Provide the [X, Y] coordinate of the cell's center where the given text is located.  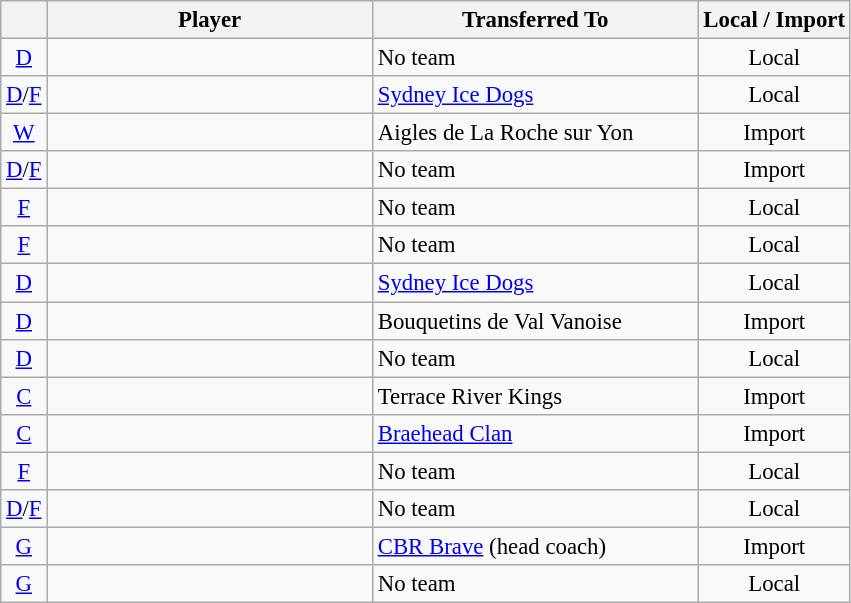
Aigles de La Roche sur Yon [535, 133]
Local / Import [774, 20]
Terrace River Kings [535, 396]
Player [210, 20]
Bouquetins de Val Vanoise [535, 321]
Transferred To [535, 20]
W [24, 133]
Braehead Clan [535, 433]
CBR Brave (head coach) [535, 546]
